Return the [x, y] coordinate for the center point of the cell that contains the specified text.  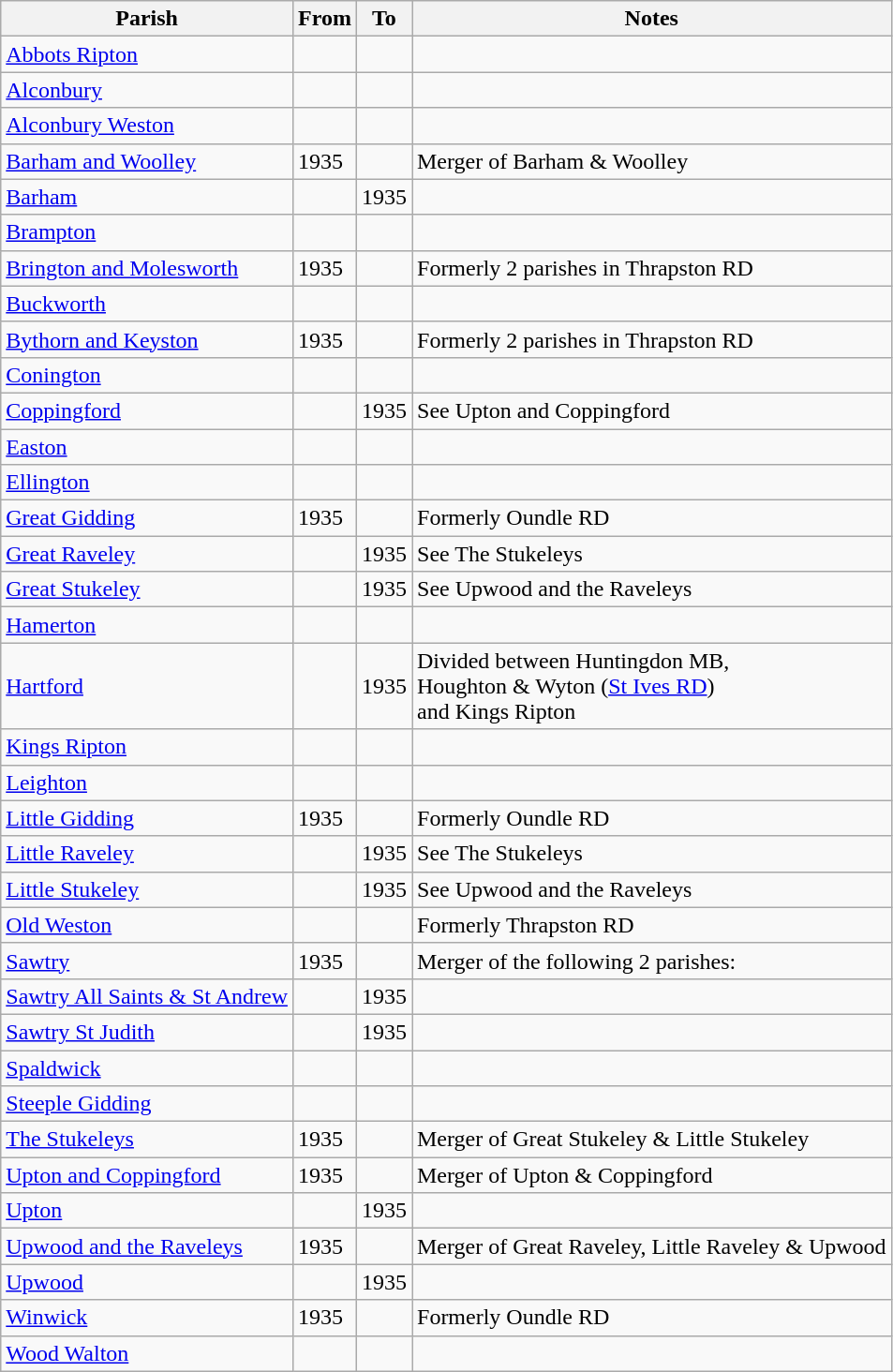
Hamerton [147, 625]
Merger of the following 2 parishes: [652, 961]
Upwood [147, 1282]
From [324, 19]
Formerly Thrapston RD [652, 925]
Barham and Woolley [147, 161]
Ellington [147, 483]
Merger of Upton & Coppingford [652, 1175]
Little Stukeley [147, 889]
Winwick [147, 1318]
Sawtry St Judith [147, 1032]
To [384, 19]
Great Stukeley [147, 589]
Hartford [147, 686]
Alconbury Weston [147, 126]
Upton and Coppingford [147, 1175]
Great Gidding [147, 518]
Alconbury [147, 90]
Easton [147, 447]
Abbots Ripton [147, 54]
Brampton [147, 232]
Divided between Huntingdon MB,Houghton & Wyton (St Ives RD)and Kings Ripton [652, 686]
See Upton and Coppingford [652, 410]
Old Weston [147, 925]
Leighton [147, 783]
Coppingford [147, 410]
Spaldwick [147, 1067]
Upton [147, 1211]
Merger of Barham & Woolley [652, 161]
Kings Ripton [147, 747]
Brington and Molesworth [147, 268]
Parish [147, 19]
Little Raveley [147, 854]
Barham [147, 197]
Wood Walton [147, 1353]
The Stukeleys [147, 1140]
Merger of Great Raveley, Little Raveley & Upwood [652, 1246]
Buckworth [147, 304]
Merger of Great Stukeley & Little Stukeley [652, 1140]
Bythorn and Keyston [147, 339]
Little Gidding [147, 818]
Upwood and the Raveleys [147, 1246]
Conington [147, 375]
Steeple Gidding [147, 1104]
Notes [652, 19]
Sawtry All Saints & St Andrew [147, 996]
Sawtry [147, 961]
Great Raveley [147, 554]
